Return (x, y) of the center of cell containing provided text 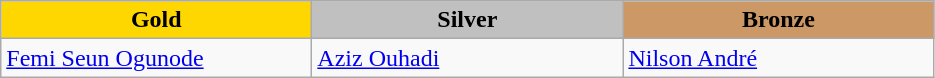
Femi Seun Ogunode (156, 58)
Aziz Ouhadi (468, 58)
Nilson André (778, 58)
Silver (468, 20)
Gold (156, 20)
Bronze (778, 20)
